Locate the cell with the specified text and output its (x, y) center coordinate. 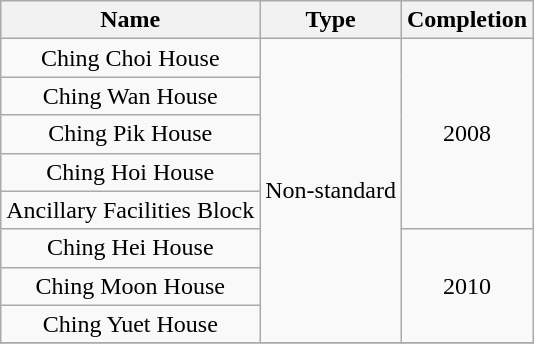
Ching Wan House (130, 96)
2008 (466, 134)
Ching Hoi House (130, 172)
Ching Yuet House (130, 324)
Ancillary Facilities Block (130, 210)
Ching Moon House (130, 286)
Name (130, 20)
Non-standard (331, 191)
Ching Choi House (130, 58)
Completion (466, 20)
Ching Hei House (130, 248)
Ching Pik House (130, 134)
2010 (466, 286)
Type (331, 20)
